Return (x, y) of the center of cell containing provided text 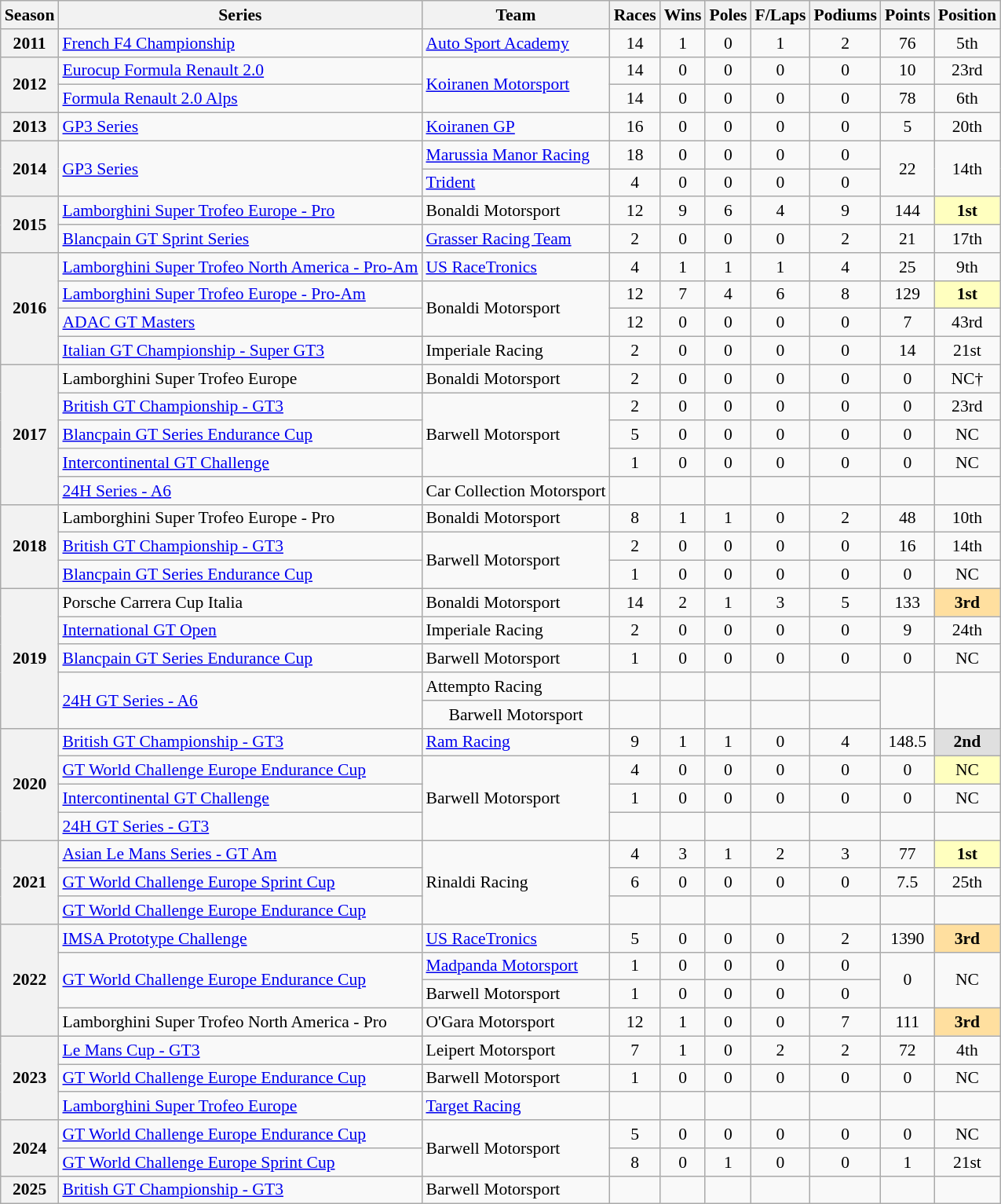
48 (908, 518)
25th (967, 883)
Le Mans Cup - GT3 (240, 1050)
144 (908, 211)
Wins (683, 15)
22 (908, 168)
111 (908, 1023)
Season (30, 15)
77 (908, 855)
43rd (967, 323)
10th (967, 518)
24H Series - A6 (240, 491)
129 (908, 295)
2013 (30, 127)
Trident (515, 183)
2022 (30, 980)
2016 (30, 309)
Italian GT Championship - Super GT3 (240, 351)
25 (908, 267)
Poles (728, 15)
Lamborghini Super Trofeo North America - Pro-Am (240, 267)
Series (240, 15)
Grasser Racing Team (515, 239)
Team (515, 15)
2019 (30, 658)
Blancpain GT Sprint Series (240, 239)
133 (908, 602)
76 (908, 43)
Leipert Motorsport (515, 1050)
2021 (30, 883)
18 (635, 155)
148.5 (908, 742)
French F4 Championship (240, 43)
Ram Racing (515, 742)
Madpanda Motorsport (515, 966)
Lamborghini Super Trofeo North America - Pro (240, 1023)
21 (908, 239)
5th (967, 43)
9th (967, 267)
6th (967, 99)
4th (967, 1050)
2024 (30, 1148)
2020 (30, 784)
Podiums (845, 15)
Lamborghini Super Trofeo Europe - Pro-Am (240, 295)
78 (908, 99)
Position (967, 15)
10 (908, 71)
2018 (30, 547)
Races (635, 15)
F/Laps (780, 15)
2012 (30, 85)
2014 (30, 168)
2011 (30, 43)
Formula Renault 2.0 Alps (240, 99)
Eurocup Formula Renault 2.0 (240, 71)
Rinaldi Racing (515, 883)
2017 (30, 434)
24th (967, 631)
Points (908, 15)
2023 (30, 1078)
1390 (908, 939)
2nd (967, 742)
2015 (30, 225)
Porsche Carrera Cup Italia (240, 602)
IMSA Prototype Challenge (240, 939)
O'Gara Motorsport (515, 1023)
17th (967, 239)
Target Racing (515, 1107)
7.5 (908, 883)
Koiranen Motorsport (515, 85)
Marussia Manor Racing (515, 155)
ADAC GT Masters (240, 323)
2025 (30, 1190)
72 (908, 1050)
Auto Sport Academy (515, 43)
Car Collection Motorsport (515, 491)
24H GT Series - A6 (240, 701)
NC† (967, 379)
20th (967, 127)
International GT Open (240, 631)
Asian Le Mans Series - GT Am (240, 855)
Koiranen GP (515, 127)
24H GT Series - GT3 (240, 826)
Attempto Racing (515, 686)
